Determine the (x, y) coordinate at the center of the cell enclosing the given text.  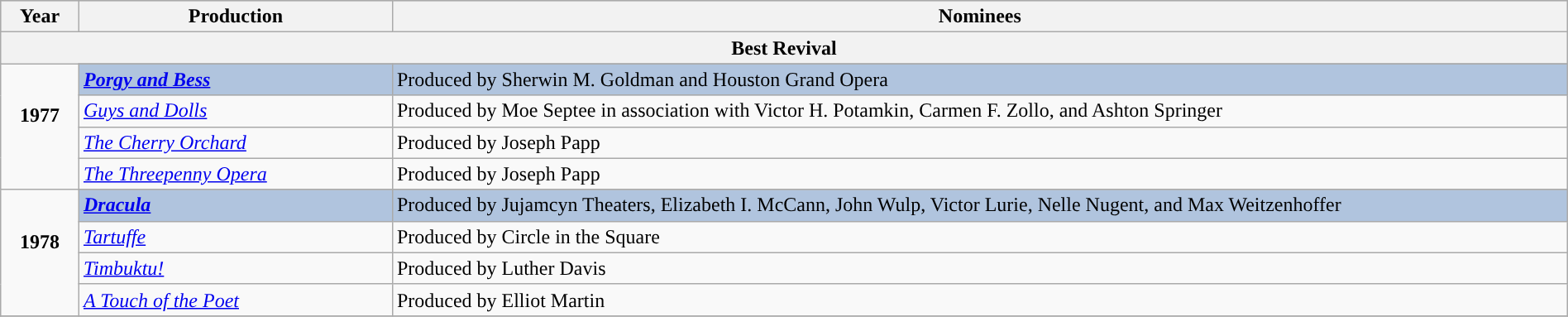
1978 (40, 252)
Year (40, 17)
Nominees (979, 17)
Produced by Luther Davis (979, 268)
A Touch of the Poet (235, 300)
Best Revival (784, 48)
Produced by Jujamcyn Theaters, Elizabeth I. McCann, John Wulp, Victor Lurie, Nelle Nugent, and Max Weitzenhoffer (979, 205)
Produced by Sherwin M. Goldman and Houston Grand Opera (979, 79)
The Threepenny Opera (235, 174)
Tartuffe (235, 237)
Timbuktu! (235, 268)
Porgy and Bess (235, 79)
Guys and Dolls (235, 111)
Produced by Circle in the Square (979, 237)
Dracula (235, 205)
Production (235, 17)
1977 (40, 127)
Produced by Elliot Martin (979, 300)
Produced by Moe Septee in association with Victor H. Potamkin, Carmen F. Zollo, and Ashton Springer (979, 111)
The Cherry Orchard (235, 142)
